From the cell containing the given text, extract its center point as [x, y] coordinate. 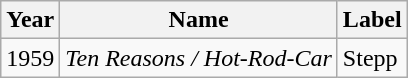
Name [199, 20]
Ten Reasons / Hot-Rod-Car [199, 58]
Stepp [372, 58]
Label [372, 20]
Year [30, 20]
1959 [30, 58]
